Return [X, Y] of the center of cell containing provided text 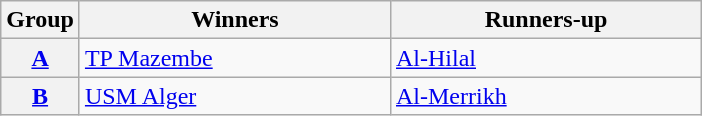
Runners-up [546, 20]
Al-Merrikh [546, 96]
Group [40, 20]
TP Mazembe [234, 58]
Winners [234, 20]
USM Alger [234, 96]
Al-Hilal [546, 58]
B [40, 96]
A [40, 58]
